For the text-containing cell, return its midpoint in [x, y] coordinate format. 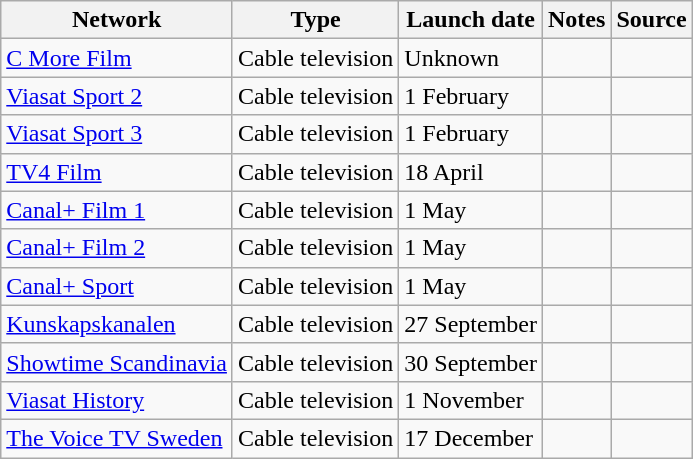
Network [117, 20]
Notes [577, 20]
The Voice TV Sweden [117, 438]
Unknown [471, 58]
C More Film [117, 58]
Kunskapskanalen [117, 324]
Viasat Sport 2 [117, 96]
Canal+ Film 2 [117, 248]
Viasat Sport 3 [117, 134]
18 April [471, 172]
Type [315, 20]
Canal+ Film 1 [117, 210]
17 December [471, 438]
30 September [471, 362]
TV4 Film [117, 172]
1 November [471, 400]
27 September [471, 324]
Viasat History [117, 400]
Canal+ Sport [117, 286]
Showtime Scandinavia [117, 362]
Source [652, 20]
Launch date [471, 20]
